Locate the cell with the specified text and output its [X, Y] center coordinate. 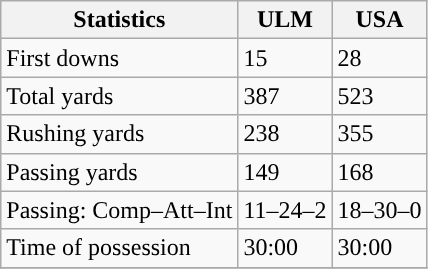
149 [285, 172]
First downs [120, 58]
387 [285, 96]
Passing yards [120, 172]
Total yards [120, 96]
18–30–0 [380, 210]
523 [380, 96]
Rushing yards [120, 134]
11–24–2 [285, 210]
28 [380, 58]
ULM [285, 20]
Passing: Comp–Att–Int [120, 210]
USA [380, 20]
355 [380, 134]
15 [285, 58]
168 [380, 172]
238 [285, 134]
Statistics [120, 20]
Time of possession [120, 248]
